Provide the (x, y) coordinate of the cell's center where the given text is located.  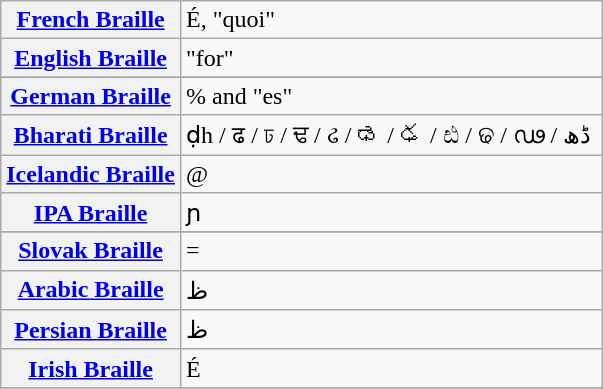
Arabic Braille (91, 290)
@ (390, 173)
English Braille (91, 58)
Bharati Braille (91, 135)
É, "quoi" (390, 20)
Slovak Braille (91, 251)
% and "es" (390, 96)
É (390, 368)
= (390, 251)
IPA Braille (91, 213)
"for" (390, 58)
French Braille (91, 20)
German Braille (91, 96)
Irish Braille (91, 368)
Icelandic Braille (91, 173)
ḍh / ढ / ঢ / ਢ / ઢ / ಢ / ఢ / ඪ / ଢ / ഢ / ڈھ ‎ (390, 135)
Persian Braille (91, 330)
ɲ (390, 213)
